Return the (x, y) coordinate for the center point of the cell that contains the specified text.  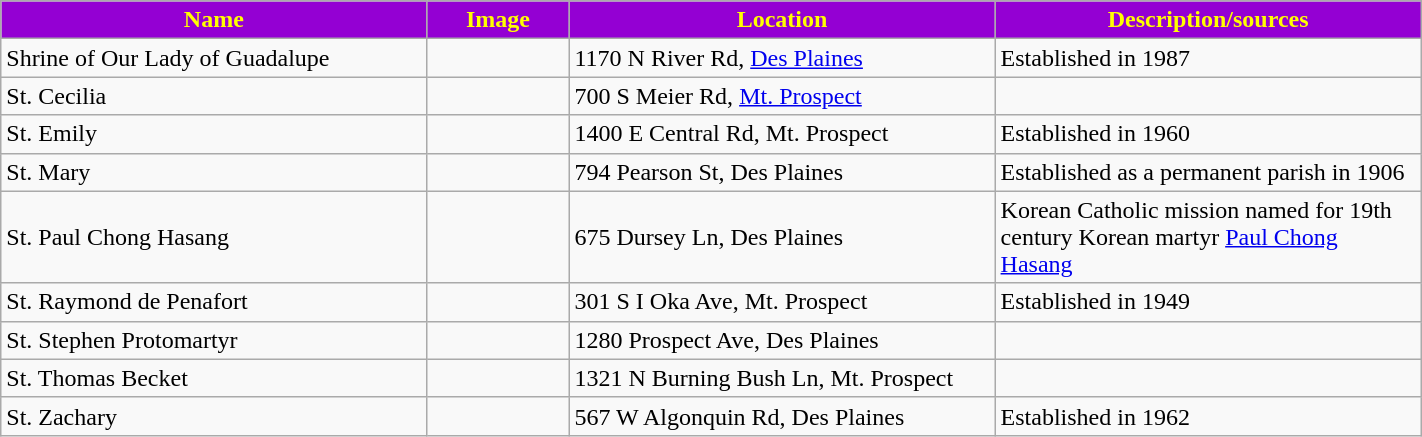
675 Dursey Ln, Des Plaines (782, 237)
St. Paul Chong Hasang (214, 237)
Shrine of Our Lady of Guadalupe (214, 58)
Established in 1949 (1208, 302)
1170 N River Rd, Des Plaines (782, 58)
301 S I Oka Ave, Mt. Prospect (782, 302)
St. Stephen Protomartyr (214, 340)
St. Thomas Becket (214, 378)
St. Zachary (214, 416)
St. Cecilia (214, 96)
Description/sources (1208, 20)
St. Emily (214, 134)
567 W Algonquin Rd, Des Plaines (782, 416)
Image (498, 20)
Korean Catholic mission named for 19th century Korean martyr Paul Chong Hasang (1208, 237)
Established in 1962 (1208, 416)
794 Pearson St, Des Plaines (782, 172)
1280 Prospect Ave, Des Plaines (782, 340)
Established in 1960 (1208, 134)
St. Raymond de Penafort (214, 302)
Name (214, 20)
700 S Meier Rd, Mt. Prospect (782, 96)
St. Mary (214, 172)
1321 N Burning Bush Ln, Mt. Prospect (782, 378)
1400 E Central Rd, Mt. Prospect (782, 134)
Established in 1987 (1208, 58)
Location (782, 20)
Established as a permanent parish in 1906 (1208, 172)
